Scan for the cell matching the given text and deliver its (X, Y) coordinate at center. 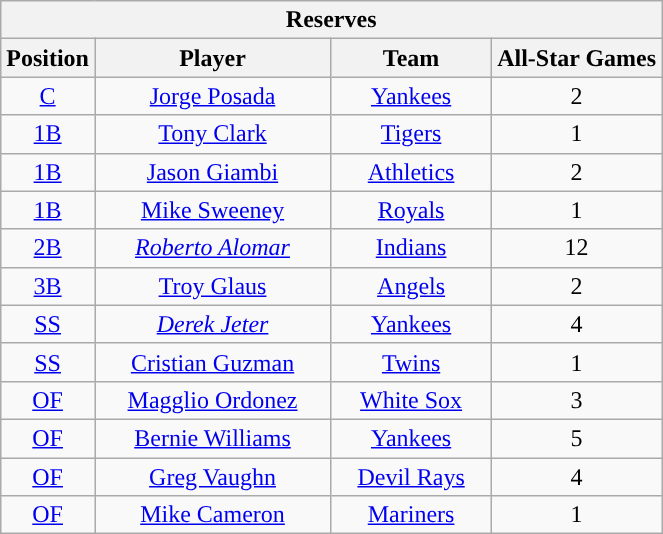
5 (577, 438)
Cristian Guzman (212, 362)
Devil Rays (412, 477)
Greg Vaughn (212, 477)
Roberto Alomar (212, 248)
3 (577, 400)
C (48, 96)
Mike Sweeney (212, 210)
Troy Glaus (212, 286)
2B (48, 248)
Royals (412, 210)
Position (48, 58)
Derek Jeter (212, 324)
Jason Giambi (212, 172)
All-Star Games (577, 58)
Bernie Williams (212, 438)
Mike Cameron (212, 515)
Team (412, 58)
Magglio Ordonez (212, 400)
Reserves (332, 20)
Tony Clark (212, 134)
Angels (412, 286)
Athletics (412, 172)
Jorge Posada (212, 96)
3B (48, 286)
White Sox (412, 400)
Twins (412, 362)
Player (212, 58)
12 (577, 248)
Indians (412, 248)
Mariners (412, 515)
Tigers (412, 134)
